Find where the given text appears and provide that cell's center as (X, Y) coordinate. 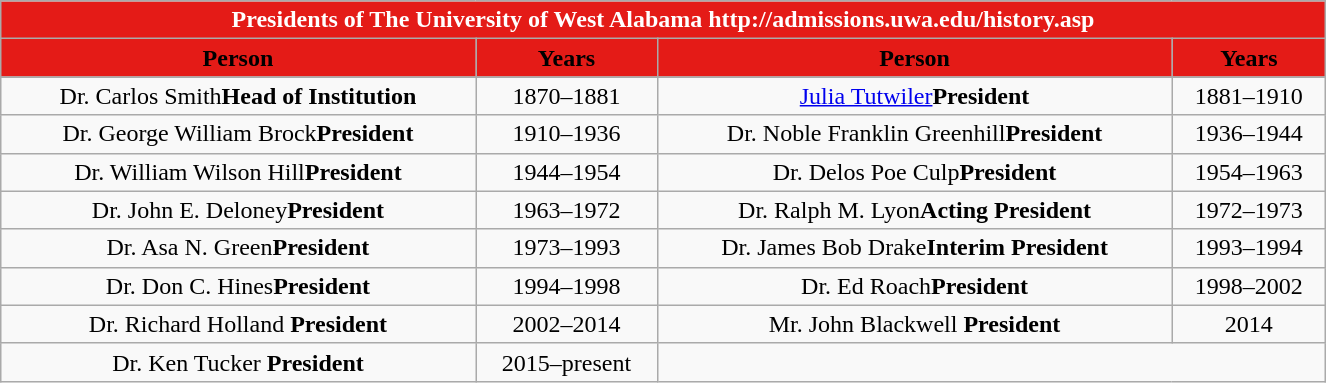
Dr. Noble Franklin GreenhillPresident (914, 134)
Dr. James Bob DrakeInterim President (914, 248)
1972–1973 (1249, 210)
Dr. Don C. HinesPresident (238, 286)
Dr. William Wilson HillPresident (238, 172)
Dr. Asa N. GreenPresident (238, 248)
1973–1993 (567, 248)
Dr. Ralph M. LyonActing President (914, 210)
Dr. John E. DeloneyPresident (238, 210)
1998–2002 (1249, 286)
1994–1998 (567, 286)
1870–1881 (567, 96)
Dr. Ken Tucker President (238, 362)
1963–1972 (567, 210)
1993–1994 (1249, 248)
Dr. George William BrockPresident (238, 134)
Mr. John Blackwell President (914, 324)
Dr. Richard Holland President (238, 324)
1936–1944 (1249, 134)
2015–present (567, 362)
2002–2014 (567, 324)
Presidents of The University of West Alabama http://admissions.uwa.edu/history.asp (663, 20)
Dr. Ed RoachPresident (914, 286)
1944–1954 (567, 172)
Dr. Delos Poe CulpPresident (914, 172)
2014 (1249, 324)
1954–1963 (1249, 172)
Julia TutwilerPresident (914, 96)
Dr. Carlos SmithHead of Institution (238, 96)
1881–1910 (1249, 96)
1910–1936 (567, 134)
